Detect which cell encompasses the target text, then output its (x, y) center coordinate. 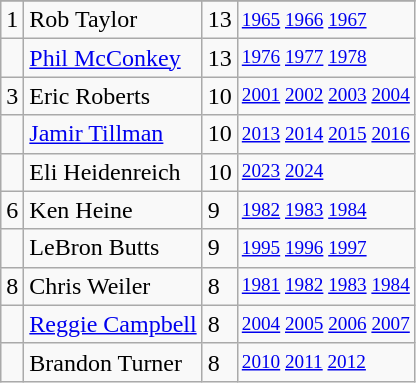
Jamir Tillman (113, 134)
2004 2005 2006 2007 (326, 324)
1976 1977 1978 (326, 58)
Reggie Campbell (113, 324)
1 (12, 20)
3 (12, 96)
2001 2002 2003 2004 (326, 96)
Eric Roberts (113, 96)
Ken Heine (113, 210)
LeBron Butts (113, 248)
Chris Weiler (113, 286)
Phil McConkey (113, 58)
1982 1983 1984 (326, 210)
1965 1966 1967 (326, 20)
2023 2024 (326, 172)
Eli Heidenreich (113, 172)
Rob Taylor (113, 20)
2010 2011 2012 (326, 362)
Brandon Turner (113, 362)
1981 1982 1983 1984 (326, 286)
2013 2014 2015 2016 (326, 134)
6 (12, 210)
1995 1996 1997 (326, 248)
